Find where the given text appears and provide that cell's center as [X, Y] coordinate. 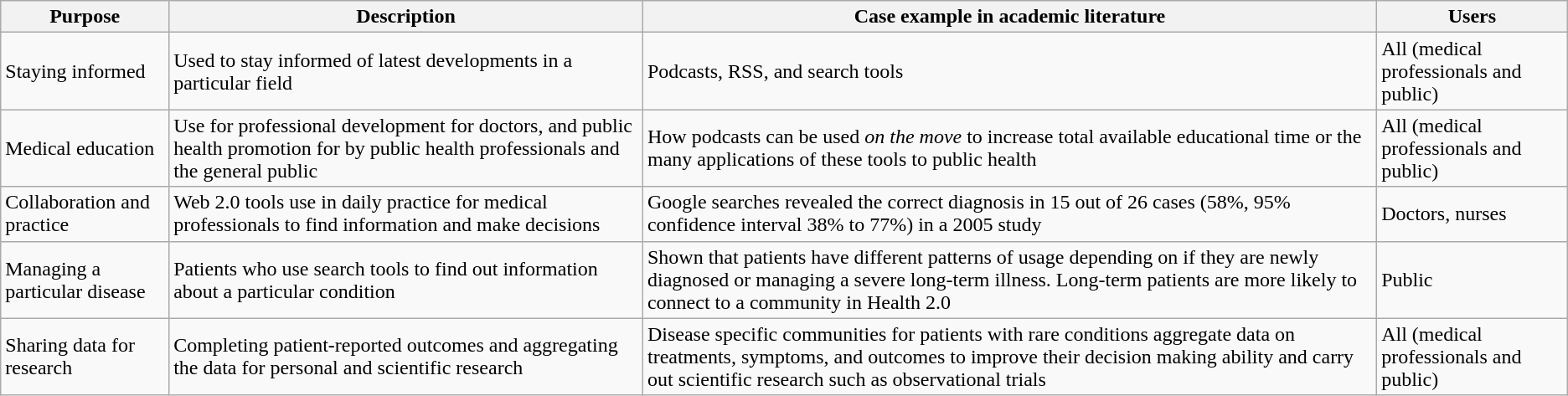
Web 2.0 tools use in daily practice for medical professionals to find information and make decisions [406, 214]
Public [1473, 280]
Users [1473, 17]
Collaboration and practice [85, 214]
Patients who use search tools to find out information about a particular condition [406, 280]
Case example in academic literature [1009, 17]
Use for professional development for doctors, and public health promotion for by public health professionals and the general public [406, 148]
Doctors, nurses [1473, 214]
Purpose [85, 17]
Completing patient-reported outcomes and aggregating the data for personal and scientific research [406, 357]
Medical education [85, 148]
Google searches revealed the correct diagnosis in 15 out of 26 cases (58%, 95% confidence interval 38% to 77%) in a 2005 study [1009, 214]
Sharing data for research [85, 357]
Podcasts, RSS, and search tools [1009, 71]
Description [406, 17]
Used to stay informed of latest developments in a particular field [406, 71]
Staying informed [85, 71]
Managing a particular disease [85, 280]
How podcasts can be used on the move to increase total available educational time or the many applications of these tools to public health [1009, 148]
